For the text-containing cell, return its midpoint in [X, Y] coordinate format. 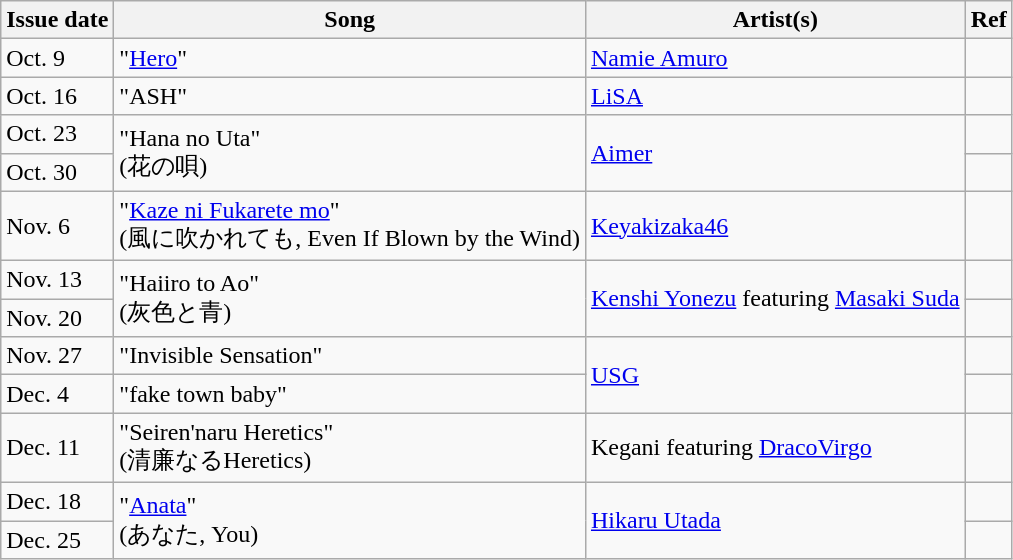
Nov. 27 [58, 356]
Nov. 13 [58, 280]
"Anata"(あなた, You) [350, 520]
"Kaze ni Fukarete mo" (風に吹かれても, Even If Blown by the Wind) [350, 226]
Dec. 25 [58, 539]
Ref [988, 20]
"ASH" [350, 96]
Artist(s) [775, 20]
Kegani featuring DracoVirgo [775, 448]
Aimer [775, 153]
"Seiren'naru Heretics"(清廉なるHeretics) [350, 448]
"fake town baby" [350, 394]
Dec. 4 [58, 394]
"Hana no Uta" (花の唄) [350, 153]
Nov. 6 [58, 226]
Oct. 16 [58, 96]
"Invisible Sensation" [350, 356]
USG [775, 375]
Oct. 30 [58, 172]
Dec. 18 [58, 501]
LiSA [775, 96]
"Hero" [350, 58]
Oct. 23 [58, 134]
Dec. 11 [58, 448]
Song [350, 20]
Oct. 9 [58, 58]
Keyakizaka46 [775, 226]
Namie Amuro [775, 58]
Nov. 20 [58, 318]
Issue date [58, 20]
"Haiiro to Ao" (灰色と青) [350, 299]
Hikaru Utada [775, 520]
Kenshi Yonezu featuring Masaki Suda [775, 299]
